Extract the [x, y] coordinate from the center of the cell holding the provided text.  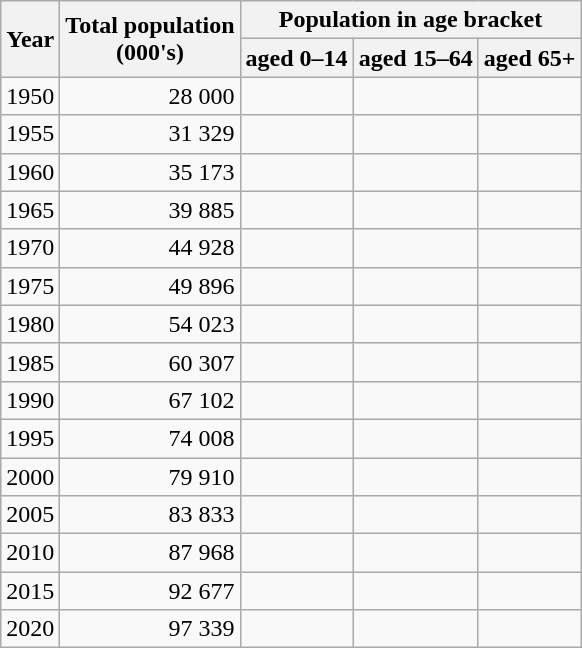
2000 [30, 477]
97 339 [150, 629]
74 008 [150, 438]
aged 0–14 [296, 58]
31 329 [150, 134]
1995 [30, 438]
2020 [30, 629]
35 173 [150, 172]
Total population(000's) [150, 39]
1955 [30, 134]
87 968 [150, 553]
Year [30, 39]
54 023 [150, 324]
44 928 [150, 248]
aged 15–64 [416, 58]
Population in age bracket [410, 20]
1950 [30, 96]
1990 [30, 400]
28 000 [150, 96]
aged 65+ [530, 58]
1980 [30, 324]
39 885 [150, 210]
67 102 [150, 400]
2015 [30, 591]
1985 [30, 362]
1970 [30, 248]
49 896 [150, 286]
1975 [30, 286]
92 677 [150, 591]
60 307 [150, 362]
1960 [30, 172]
1965 [30, 210]
2010 [30, 553]
79 910 [150, 477]
83 833 [150, 515]
2005 [30, 515]
